Find where the given text appears and provide that cell's center as [X, Y] coordinate. 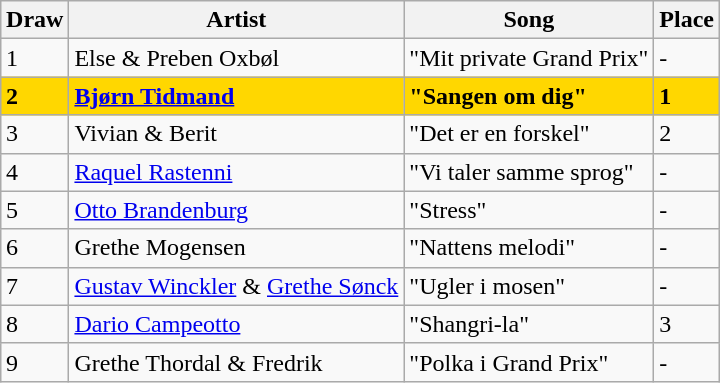
4 [35, 172]
Else & Preben Oxbøl [236, 58]
Vivian & Berit [236, 134]
Artist [236, 20]
Place [687, 20]
9 [35, 362]
Grethe Thordal & Fredrik [236, 362]
"Det er en forskel" [529, 134]
8 [35, 324]
Bjørn Tidmand [236, 96]
Gustav Winckler & Grethe Sønck [236, 286]
"Polka i Grand Prix" [529, 362]
Dario Campeotto [236, 324]
Song [529, 20]
Otto Brandenburg [236, 210]
"Nattens melodi" [529, 248]
"Vi taler samme sprog" [529, 172]
Raquel Rastenni [236, 172]
"Sangen om dig" [529, 96]
"Mit private Grand Prix" [529, 58]
5 [35, 210]
6 [35, 248]
Grethe Mogensen [236, 248]
"Stress" [529, 210]
"Shangri-la" [529, 324]
"Ugler i mosen" [529, 286]
7 [35, 286]
Draw [35, 20]
